Search for the cell housing the specified text and yield its [x, y] center coordinate. 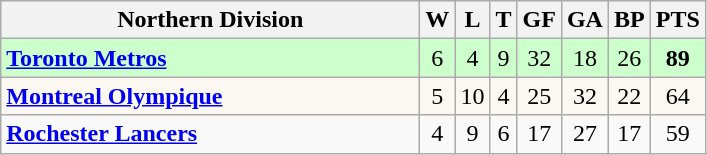
10 [472, 96]
89 [678, 58]
GF [539, 20]
L [472, 20]
18 [584, 58]
27 [584, 134]
Northern Division [210, 20]
Montreal Olympique [210, 96]
22 [629, 96]
26 [629, 58]
W [438, 20]
Rochester Lancers [210, 134]
5 [438, 96]
T [504, 20]
PTS [678, 20]
BP [629, 20]
59 [678, 134]
GA [584, 20]
64 [678, 96]
Toronto Metros [210, 58]
25 [539, 96]
